Return (x, y) of the center of cell containing provided text 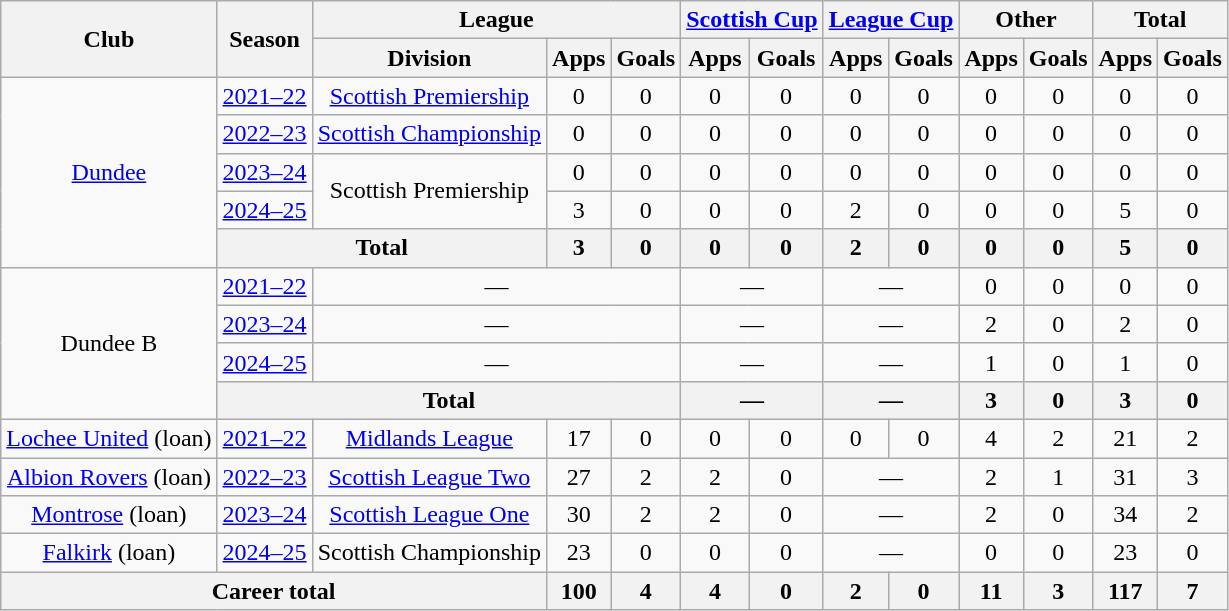
Dundee B (109, 343)
Scottish League Two (429, 477)
Season (264, 39)
Dundee (109, 172)
31 (1125, 477)
Lochee United (loan) (109, 438)
Falkirk (loan) (109, 553)
Scottish Cup (752, 20)
Montrose (loan) (109, 515)
Division (429, 58)
30 (579, 515)
17 (579, 438)
League Cup (891, 20)
21 (1125, 438)
Other (1026, 20)
7 (1193, 591)
Midlands League (429, 438)
100 (579, 591)
Albion Rovers (loan) (109, 477)
117 (1125, 591)
Scottish League One (429, 515)
27 (579, 477)
Club (109, 39)
League (496, 20)
34 (1125, 515)
11 (991, 591)
Career total (274, 591)
